Scan for the cell matching the given text and deliver its [X, Y] coordinate at center. 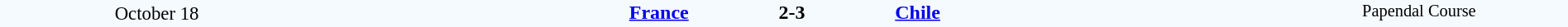
2-3 [791, 12]
Chile [1082, 12]
Papendal Course [1419, 13]
France [501, 12]
October 18 [157, 13]
